Return the (x, y) coordinate for the center point of the cell that contains the specified text.  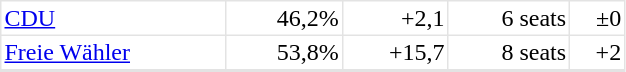
+15,7 (395, 52)
6 seats (509, 18)
+2,1 (395, 18)
±0 (598, 18)
8 seats (509, 52)
+2 (598, 52)
Freie Wähler (114, 52)
CDU (114, 18)
53,8% (284, 52)
46,2% (284, 18)
